Pinpoint the cell where the given text exists, returning its (x, y) midpoint coordinate. 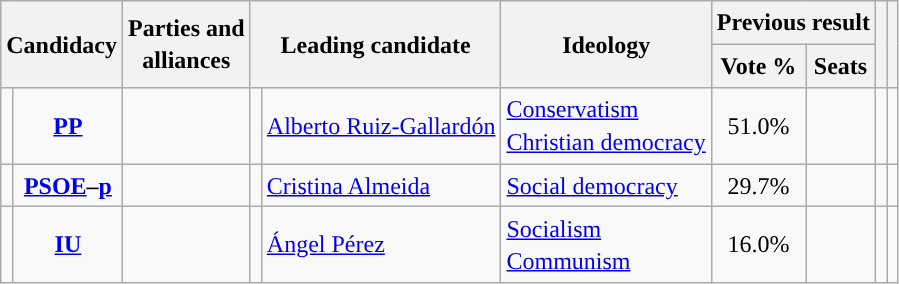
29.7% (758, 186)
IU (68, 245)
SocialismCommunism (606, 245)
Previous result (793, 22)
16.0% (758, 245)
Vote % (758, 66)
ConservatismChristian democracy (606, 126)
Ángel Pérez (381, 245)
51.0% (758, 126)
PSOE–p (68, 186)
PP (68, 126)
Parties andalliances (187, 44)
Social democracy (606, 186)
Candidacy (62, 44)
Ideology (606, 44)
Seats (841, 66)
Cristina Almeida (381, 186)
Alberto Ruiz-Gallardón (381, 126)
Leading candidate (376, 44)
